Scan for the cell matching the given text and deliver its [x, y] coordinate at center. 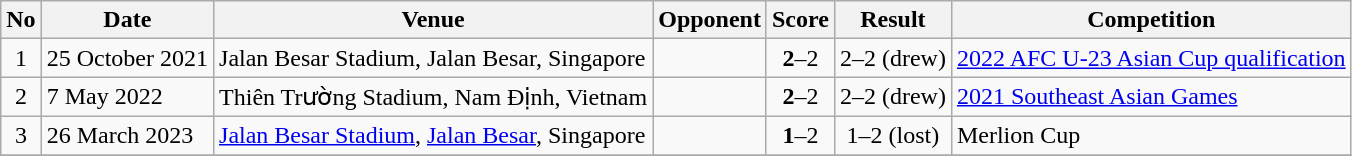
2022 AFC U-23 Asian Cup qualification [1151, 58]
Result [892, 20]
Date [127, 20]
Venue [434, 20]
25 October 2021 [127, 58]
Competition [1151, 20]
Thiên Trường Stadium, Nam Định, Vietnam [434, 97]
7 May 2022 [127, 97]
No [21, 20]
2 [21, 97]
3 [21, 135]
26 March 2023 [127, 135]
Score [800, 20]
2021 Southeast Asian Games [1151, 97]
1 [21, 58]
Opponent [710, 20]
Merlion Cup [1151, 135]
1–2 (lost) [892, 135]
1–2 [800, 135]
